Scan for the cell matching the given text and deliver its [x, y] coordinate at center. 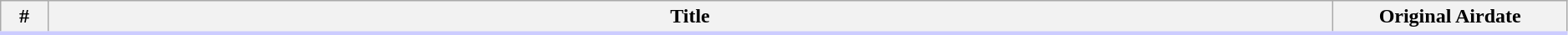
Original Airdate [1450, 17]
Title [690, 17]
# [24, 17]
